Find where the given text appears and provide that cell's center as [X, Y] coordinate. 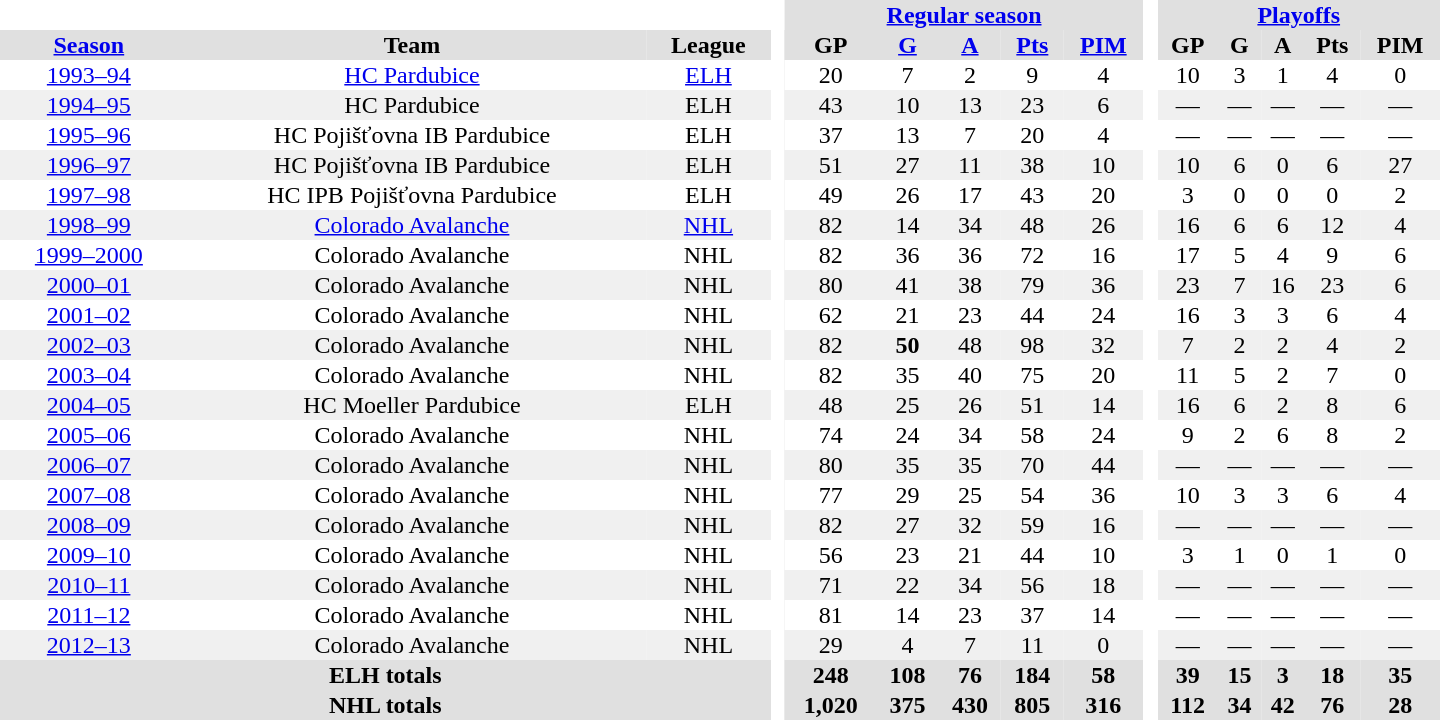
2012–13 [89, 645]
112 [1187, 705]
1993–94 [89, 75]
1997–98 [89, 195]
81 [830, 615]
2000–01 [89, 285]
62 [830, 315]
HC Moeller Pardubice [412, 405]
39 [1187, 675]
2003–04 [89, 375]
1996–97 [89, 165]
430 [970, 705]
15 [1240, 675]
2009–10 [89, 555]
72 [1032, 255]
22 [907, 585]
2006–07 [89, 465]
2010–11 [89, 585]
184 [1032, 675]
1,020 [830, 705]
2001–02 [89, 315]
28 [1400, 705]
49 [830, 195]
Team [412, 45]
75 [1032, 375]
1999–2000 [89, 255]
HC IPB Pojišťovna Pardubice [412, 195]
59 [1032, 525]
70 [1032, 465]
77 [830, 495]
79 [1032, 285]
108 [907, 675]
Season [89, 45]
1998–99 [89, 225]
2007–08 [89, 495]
50 [907, 345]
42 [1282, 705]
12 [1332, 225]
Playoffs [1298, 15]
2005–06 [89, 435]
NHL totals [386, 705]
54 [1032, 495]
1995–96 [89, 135]
ELH totals [386, 675]
375 [907, 705]
71 [830, 585]
316 [1104, 705]
248 [830, 675]
98 [1032, 345]
2002–03 [89, 345]
2011–12 [89, 615]
40 [970, 375]
2008–09 [89, 525]
41 [907, 285]
2004–05 [89, 405]
74 [830, 435]
League [708, 45]
Regular season [964, 15]
1994–95 [89, 105]
805 [1032, 705]
